Return [x, y] of the center of cell containing provided text 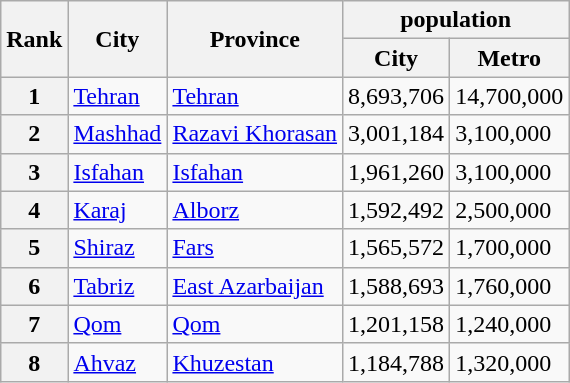
8 [34, 362]
1,760,000 [510, 286]
6 [34, 286]
Tabriz [118, 286]
1,592,492 [396, 210]
Razavi Khorasan [255, 134]
1,201,158 [396, 324]
2 [34, 134]
14,700,000 [510, 96]
Karaj [118, 210]
Ahvaz [118, 362]
1,240,000 [510, 324]
7 [34, 324]
population [456, 20]
Mashhad [118, 134]
Khuzestan [255, 362]
3 [34, 172]
2,500,000 [510, 210]
East Azarbaijan [255, 286]
Rank [34, 39]
Shiraz [118, 248]
8,693,706 [396, 96]
4 [34, 210]
1 [34, 96]
Alborz [255, 210]
1,700,000 [510, 248]
1,588,693 [396, 286]
Fars [255, 248]
5 [34, 248]
1,565,572 [396, 248]
Metro [510, 58]
1,961,260 [396, 172]
1,184,788 [396, 362]
3,001,184 [396, 134]
Province [255, 39]
1,320,000 [510, 362]
